Provide the (X, Y) coordinate of the cell's center where the given text is located.  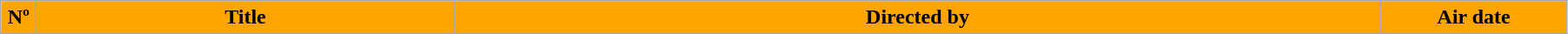
Title (245, 17)
Directed by (917, 17)
Nº (19, 17)
Air date (1474, 17)
